Find where the given text appears and provide that cell's center as [x, y] coordinate. 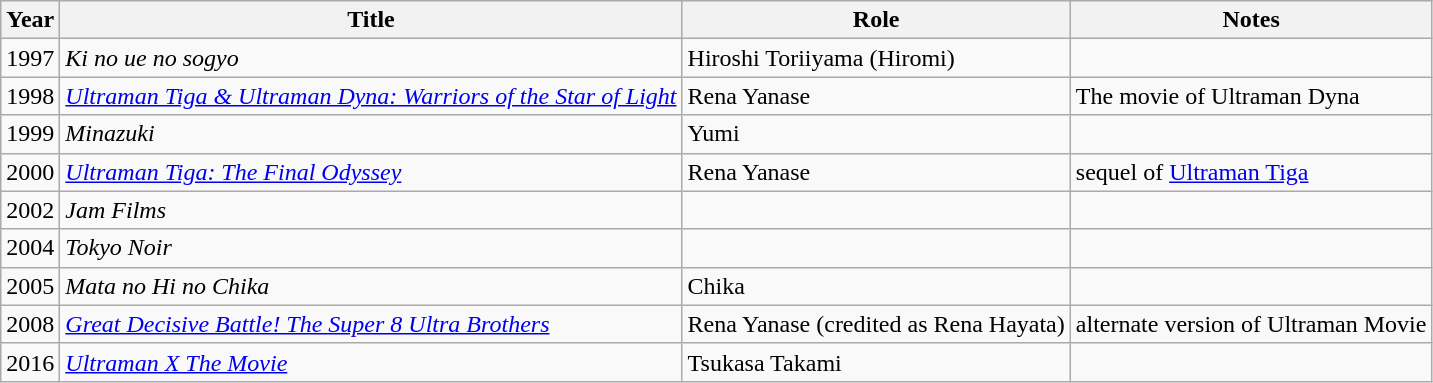
2005 [30, 286]
Minazuki [371, 134]
Year [30, 20]
2000 [30, 172]
The movie of Ultraman Dyna [1251, 96]
Ki no ue no sogyo [371, 58]
Role [876, 20]
2002 [30, 210]
Notes [1251, 20]
Mata no Hi no Chika [371, 286]
1998 [30, 96]
Rena Yanase (credited as Rena Hayata) [876, 324]
Tsukasa Takami [876, 362]
Yumi [876, 134]
Ultraman Tiga: The Final Odyssey [371, 172]
1997 [30, 58]
Hiroshi Toriiyama (Hiromi) [876, 58]
Great Decisive Battle! The Super 8 Ultra Brothers [371, 324]
2008 [30, 324]
1999 [30, 134]
Title [371, 20]
Ultraman Tiga & Ultraman Dyna: Warriors of the Star of Light [371, 96]
Ultraman X The Movie [371, 362]
sequel of Ultraman Tiga [1251, 172]
Chika [876, 286]
2016 [30, 362]
alternate version of Ultraman Movie [1251, 324]
Tokyo Noir [371, 248]
Jam Films [371, 210]
2004 [30, 248]
